Locate the cell with the specified text and output its (X, Y) center coordinate. 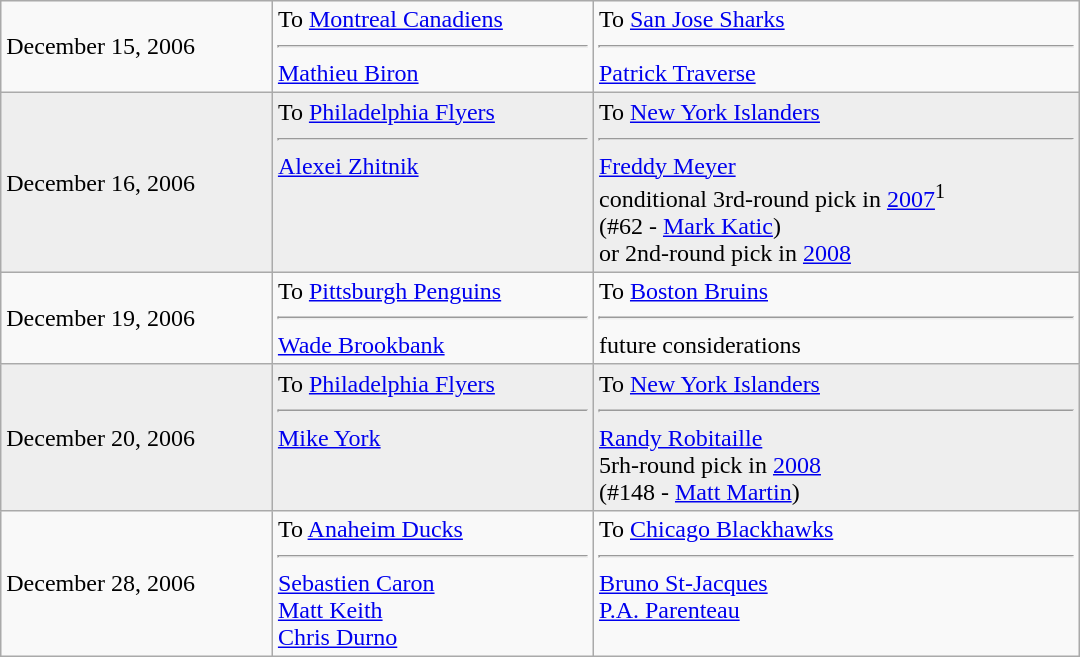
To Philadelphia FlyersMike York (432, 437)
To Anaheim DucksSebastien CaronMatt KeithChris Durno (432, 583)
December 19, 2006 (137, 318)
To San Jose SharksPatrick Traverse (836, 47)
To New York IslandersFreddy Meyerconditional 3rd-round pick in 20071(#62 - Mark Katic)or 2nd-round pick in 2008 (836, 183)
To Pittsburgh PenguinsWade Brookbank (432, 318)
December 15, 2006 (137, 47)
To Boston Bruinsfuture considerations (836, 318)
December 28, 2006 (137, 583)
To Montreal CanadiensMathieu Biron (432, 47)
December 20, 2006 (137, 437)
To Philadelphia FlyersAlexei Zhitnik (432, 183)
To Chicago BlackhawksBruno St-JacquesP.A. Parenteau (836, 583)
December 16, 2006 (137, 183)
To New York IslandersRandy Robitaille5rh-round pick in 2008(#148 - Matt Martin) (836, 437)
